Detect which cell encompasses the target text, then output its [x, y] center coordinate. 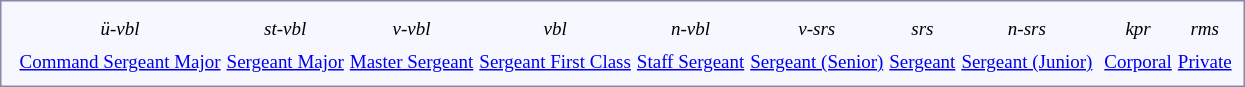
Sergeant First Class [556, 60]
n-vbl [690, 27]
kpr [1138, 27]
Sergeant Major [285, 60]
n-srs [1027, 27]
Sergeant [922, 60]
srs [922, 27]
v-srs [817, 27]
Command Sergeant Major [120, 60]
ü-vbl [120, 27]
v-vbl [412, 27]
Master Sergeant [412, 60]
Private [1204, 60]
Sergeant (Junior) [1027, 60]
Corporal [1138, 60]
Sergeant (Senior) [817, 60]
Staff Sergeant [690, 60]
rms [1204, 27]
st-vbl [285, 27]
vbl [556, 27]
